Return [x, y] of the center of cell containing provided text 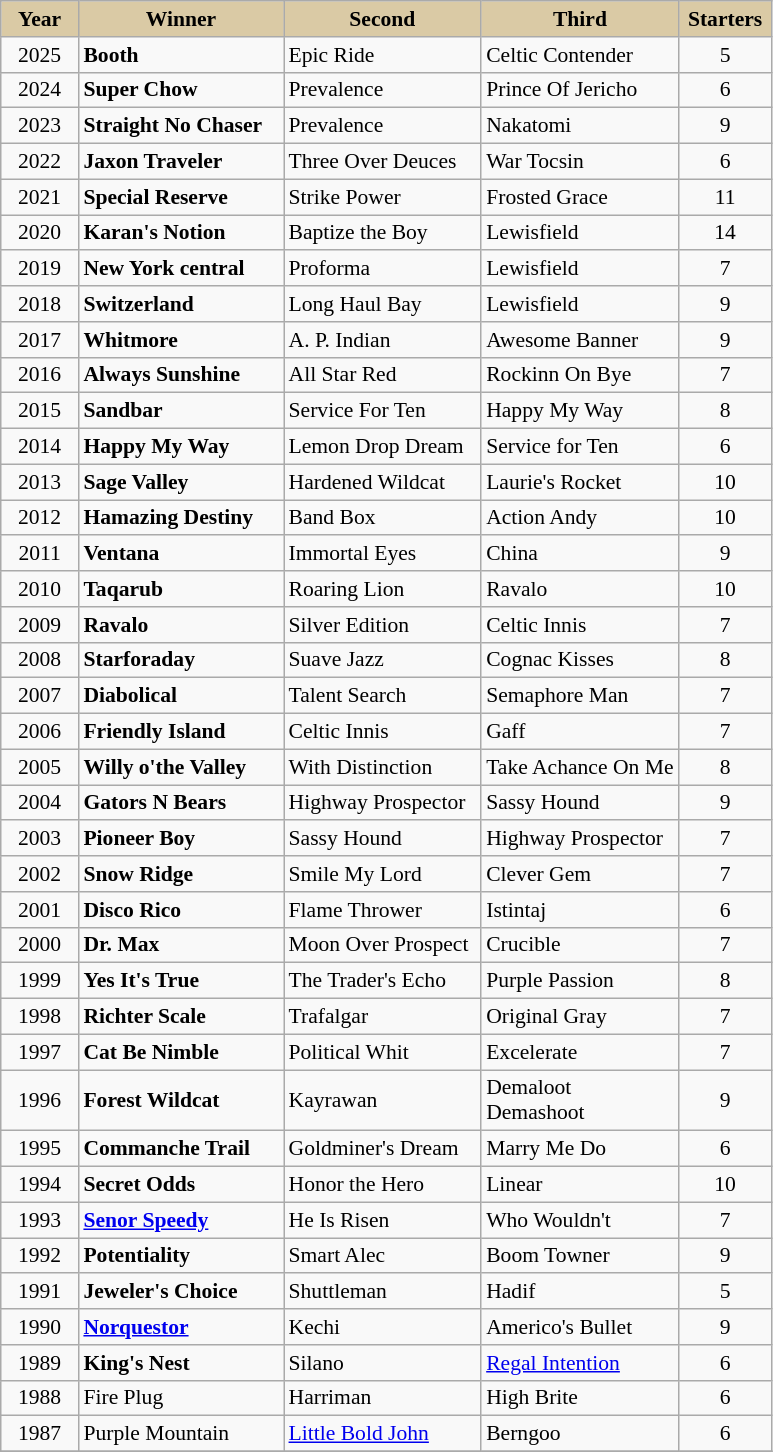
1994 [40, 1185]
1989 [40, 1363]
Take Achance On Me [580, 767]
Boom Towner [580, 1256]
2020 [40, 233]
Crucible [580, 945]
Awesome Banner [580, 340]
1999 [40, 981]
Strike Power [383, 197]
Karan's Notion [180, 233]
2010 [40, 589]
2000 [40, 945]
Marry Me Do [580, 1149]
2017 [40, 340]
Senor Speedy [180, 1220]
2018 [40, 304]
Istintaj [580, 910]
2006 [40, 732]
2003 [40, 839]
2014 [40, 447]
He Is Risen [383, 1220]
1995 [40, 1149]
Special Reserve [180, 197]
Ventana [180, 554]
11 [726, 197]
2016 [40, 375]
Norquestor [180, 1327]
Taqarub [180, 589]
1991 [40, 1292]
Booth [180, 55]
Gaff [580, 732]
2013 [40, 482]
Little Bold John [383, 1434]
Three Over Deuces [383, 162]
The Trader's Echo [383, 981]
Year [40, 19]
Flame Thrower [383, 910]
2008 [40, 660]
Second [383, 19]
Sandbar [180, 411]
Shuttleman [383, 1292]
2005 [40, 767]
Secret Odds [180, 1185]
Who Wouldn't [580, 1220]
Switzerland [180, 304]
1992 [40, 1256]
Sage Valley [180, 482]
2009 [40, 625]
Hamazing Destiny [180, 518]
Clever Gem [580, 874]
Americo's Bullet [580, 1327]
2019 [40, 269]
Long Haul Bay [383, 304]
1996 [40, 1100]
Harriman [383, 1398]
With Distinction [383, 767]
Forest Wildcat [180, 1100]
Disco Rico [180, 910]
Frosted Grace [580, 197]
Jaxon Traveler [180, 162]
Cat Be Nimble [180, 1052]
Diabolical [180, 696]
Willy o'the Valley [180, 767]
Smile My Lord [383, 874]
Winner [180, 19]
Yes It's True [180, 981]
Hadif [580, 1292]
2015 [40, 411]
Smart Alec [383, 1256]
Trafalgar [383, 1017]
Commanche Trail [180, 1149]
Purple Passion [580, 981]
Third [580, 19]
Excelerate [580, 1052]
Pioneer Boy [180, 839]
Gators N Bears [180, 803]
Friendly Island [180, 732]
Epic Ride [383, 55]
Silver Edition [383, 625]
High Brite [580, 1398]
Kechi [383, 1327]
14 [726, 233]
Laurie's Rocket [580, 482]
Prince Of Jericho [580, 90]
Immortal Eyes [383, 554]
Regal Intention [580, 1363]
War Tocsin [580, 162]
Fire Plug [180, 1398]
1990 [40, 1327]
2021 [40, 197]
Lemon Drop Dream [383, 447]
Berngoo [580, 1434]
2024 [40, 90]
2011 [40, 554]
Demaloot Demashoot [580, 1100]
1997 [40, 1052]
Hardened Wildcat [383, 482]
Whitmore [180, 340]
2002 [40, 874]
Nakatomi [580, 126]
Suave Jazz [383, 660]
Roaring Lion [383, 589]
Band Box [383, 518]
Super Chow [180, 90]
Celtic Contender [580, 55]
Always Sunshine [180, 375]
Honor the Hero [383, 1185]
Goldminer's Dream [383, 1149]
Service For Ten [383, 411]
All Star Red [383, 375]
Silano [383, 1363]
Kayrawan [383, 1100]
2007 [40, 696]
1987 [40, 1434]
Proforma [383, 269]
A. P. Indian [383, 340]
Moon Over Prospect [383, 945]
Service for Ten [580, 447]
Baptize the Boy [383, 233]
2004 [40, 803]
China [580, 554]
Dr. Max [180, 945]
Starters [726, 19]
Cognac Kisses [580, 660]
Jeweler's Choice [180, 1292]
Purple Mountain [180, 1434]
Starforaday [180, 660]
2023 [40, 126]
1988 [40, 1398]
2001 [40, 910]
New York central [180, 269]
Action Andy [580, 518]
Snow Ridge [180, 874]
2012 [40, 518]
Richter Scale [180, 1017]
Semaphore Man [580, 696]
Political Whit [383, 1052]
Potentiality [180, 1256]
1998 [40, 1017]
Original Gray [580, 1017]
Talent Search [383, 696]
Linear [580, 1185]
2025 [40, 55]
Straight No Chaser [180, 126]
1993 [40, 1220]
2022 [40, 162]
Rockinn On Bye [580, 375]
King's Nest [180, 1363]
